Scan for the cell matching the given text and deliver its (x, y) coordinate at center. 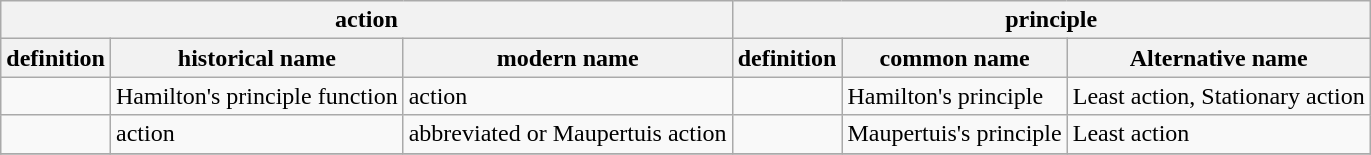
abbreviated or Maupertuis action (568, 134)
Hamilton's principle (954, 96)
Least action (1218, 134)
Alternative name (1218, 58)
historical name (258, 58)
common name (954, 58)
principle (1051, 20)
modern name (568, 58)
Hamilton's principle function (258, 96)
Least action, Stationary action (1218, 96)
Maupertuis's principle (954, 134)
